For the text-containing cell, return its midpoint in [X, Y] coordinate format. 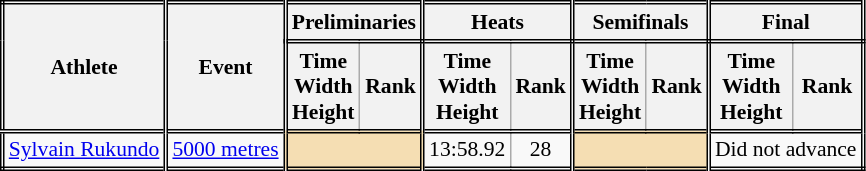
Preliminaries [354, 22]
Heats [498, 22]
Semifinals [640, 22]
Athlete [84, 67]
Did not advance [786, 150]
28 [541, 150]
Event [226, 67]
13:58.92 [467, 150]
Final [786, 22]
5000 metres [226, 150]
Sylvain Rukundo [84, 150]
